Detect which cell encompasses the target text, then output its (x, y) center coordinate. 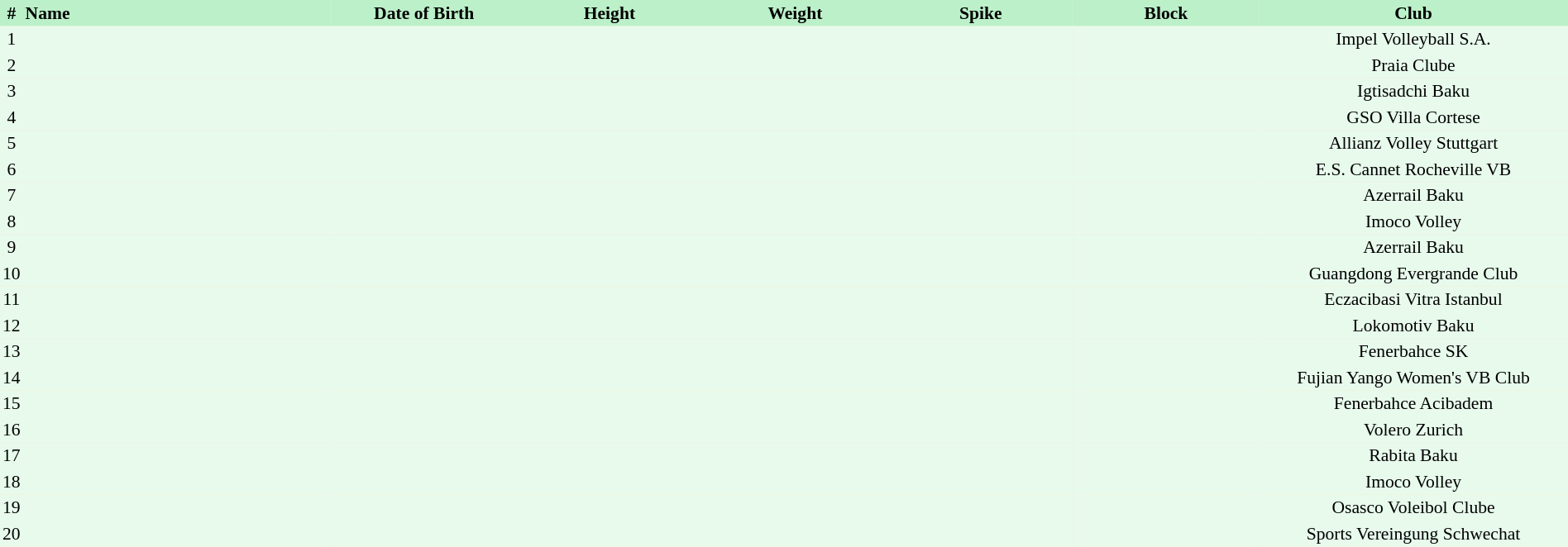
Sports Vereingung Schwechat (1413, 534)
4 (12, 117)
17 (12, 456)
Spike (981, 13)
# (12, 13)
16 (12, 430)
Rabita Baku (1413, 456)
6 (12, 169)
Praia Clube (1413, 65)
Osasco Voleibol Clube (1413, 507)
Guangdong Evergrande Club (1413, 273)
18 (12, 482)
Impel Volleyball S.A. (1413, 40)
Allianz Volley Stuttgart (1413, 144)
20 (12, 534)
Fenerbahce SK (1413, 352)
Name (177, 13)
12 (12, 326)
Block (1166, 13)
Fujian Yango Women's VB Club (1413, 378)
11 (12, 299)
19 (12, 507)
Volero Zurich (1413, 430)
1 (12, 40)
Eczacibasi Vitra Istanbul (1413, 299)
Date of Birth (424, 13)
Weight (795, 13)
Lokomotiv Baku (1413, 326)
10 (12, 273)
Igtisadchi Baku (1413, 91)
15 (12, 403)
3 (12, 91)
9 (12, 248)
Fenerbahce Acibadem (1413, 403)
13 (12, 352)
7 (12, 195)
GSO Villa Cortese (1413, 117)
E.S. Cannet Rocheville VB (1413, 169)
Height (610, 13)
8 (12, 221)
Club (1413, 13)
5 (12, 144)
14 (12, 378)
2 (12, 65)
